Provide the (x, y) coordinate of the cell's center where the given text is located.  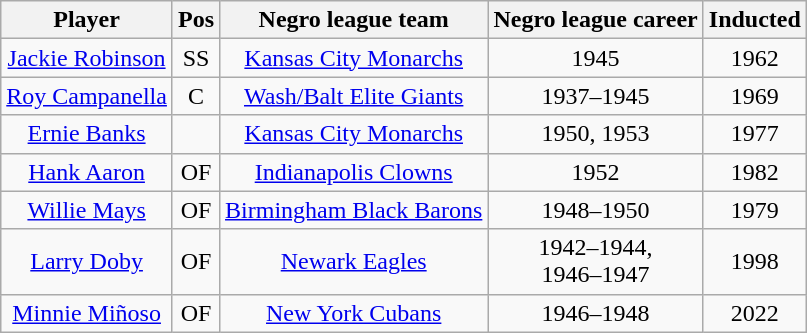
1950, 1953 (596, 134)
Larry Doby (87, 262)
1982 (754, 172)
1979 (754, 210)
Inducted (754, 20)
Negro league team (354, 20)
1942–1944,1946–1947 (596, 262)
Hank Aaron (87, 172)
1977 (754, 134)
Roy Campanella (87, 96)
Jackie Robinson (87, 58)
Ernie Banks (87, 134)
1946–1948 (596, 313)
Player (87, 20)
Wash/Balt Elite Giants (354, 96)
Indianapolis Clowns (354, 172)
New York Cubans (354, 313)
1952 (596, 172)
1948–1950 (596, 210)
C (196, 96)
Negro league career (596, 20)
1998 (754, 262)
1962 (754, 58)
Pos (196, 20)
SS (196, 58)
2022 (754, 313)
1945 (596, 58)
Newark Eagles (354, 262)
Willie Mays (87, 210)
Birmingham Black Barons (354, 210)
1969 (754, 96)
Minnie Miñoso (87, 313)
1937–1945 (596, 96)
